Return [x, y] of the center of cell containing provided text 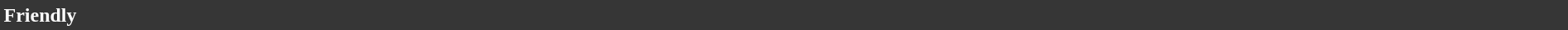
Friendly [784, 15]
